Extract the [x, y] coordinate from the center of the cell holding the provided text.  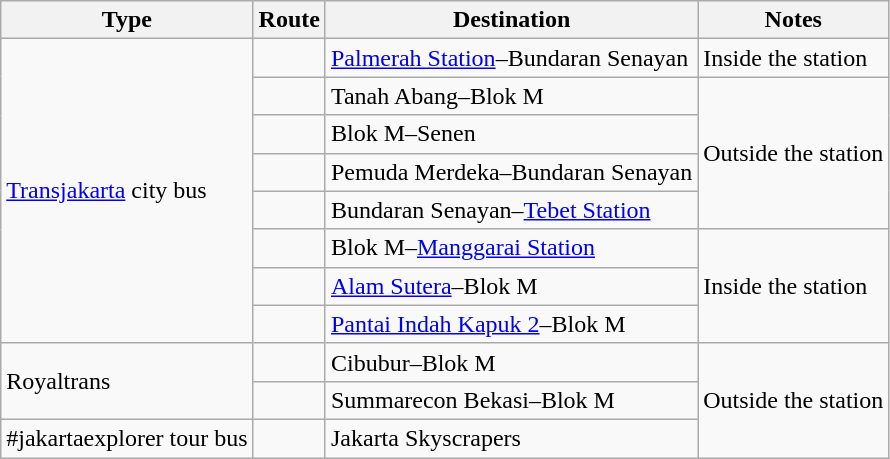
Destination [511, 20]
Notes [794, 20]
Jakarta Skyscrapers [511, 438]
Blok M–Manggarai Station [511, 248]
Transjakarta city bus [127, 191]
Royaltrans [127, 381]
Route [289, 20]
Bundaran Senayan–Tebet Station [511, 210]
Alam Sutera–Blok M [511, 286]
Summarecon Bekasi–Blok M [511, 400]
Blok M–Senen [511, 134]
Pantai Indah Kapuk 2–Blok M [511, 324]
Palmerah Station–Bundaran Senayan [511, 58]
#jakartaexplorer tour bus [127, 438]
Cibubur–Blok M [511, 362]
Type [127, 20]
Tanah Abang–Blok M [511, 96]
Pemuda Merdeka–Bundaran Senayan [511, 172]
